Pinpoint the cell where the given text exists, returning its (X, Y) midpoint coordinate. 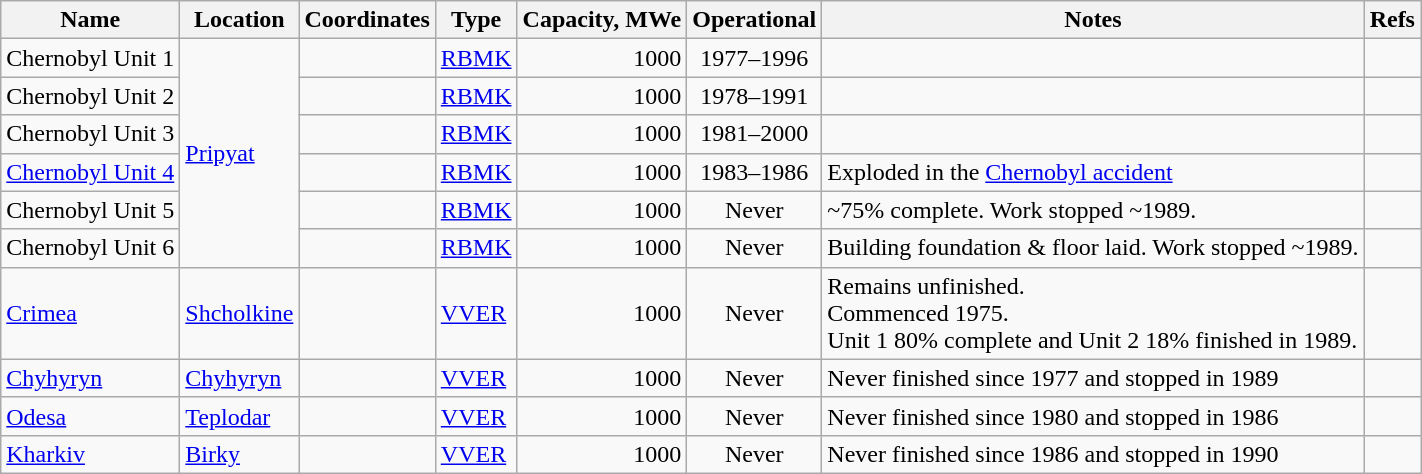
Crimea (90, 313)
Chernobyl Unit 3 (90, 134)
Building foundation & floor laid. Work stopped ~1989. (1093, 248)
Never finished since 1986 and stopped in 1990 (1093, 454)
1983–1986 (754, 172)
Remains unfinished.Commenced 1975.Unit 1 80% complete and Unit 2 18% finished in 1989. (1093, 313)
Birky (240, 454)
Shcholkine (240, 313)
Teplodar (240, 416)
Chernobyl Unit 6 (90, 248)
1977–1996 (754, 58)
Chernobyl Unit 4 (90, 172)
Chernobyl Unit 5 (90, 210)
Coordinates (367, 20)
1978–1991 (754, 96)
Never finished since 1980 and stopped in 1986 (1093, 416)
Location (240, 20)
Operational (754, 20)
Exploded in the Chernobyl accident (1093, 172)
Refs (1392, 20)
1981–2000 (754, 134)
Notes (1093, 20)
Never finished since 1977 and stopped in 1989 (1093, 378)
Kharkiv (90, 454)
Capacity, MWe (602, 20)
Chernobyl Unit 1 (90, 58)
~75% complete. Work stopped ~1989. (1093, 210)
Chernobyl Unit 2 (90, 96)
Odesa (90, 416)
Name (90, 20)
Type (476, 20)
Pripyat (240, 153)
